Output the [X, Y] coordinate of the center of the cell containing the given text.  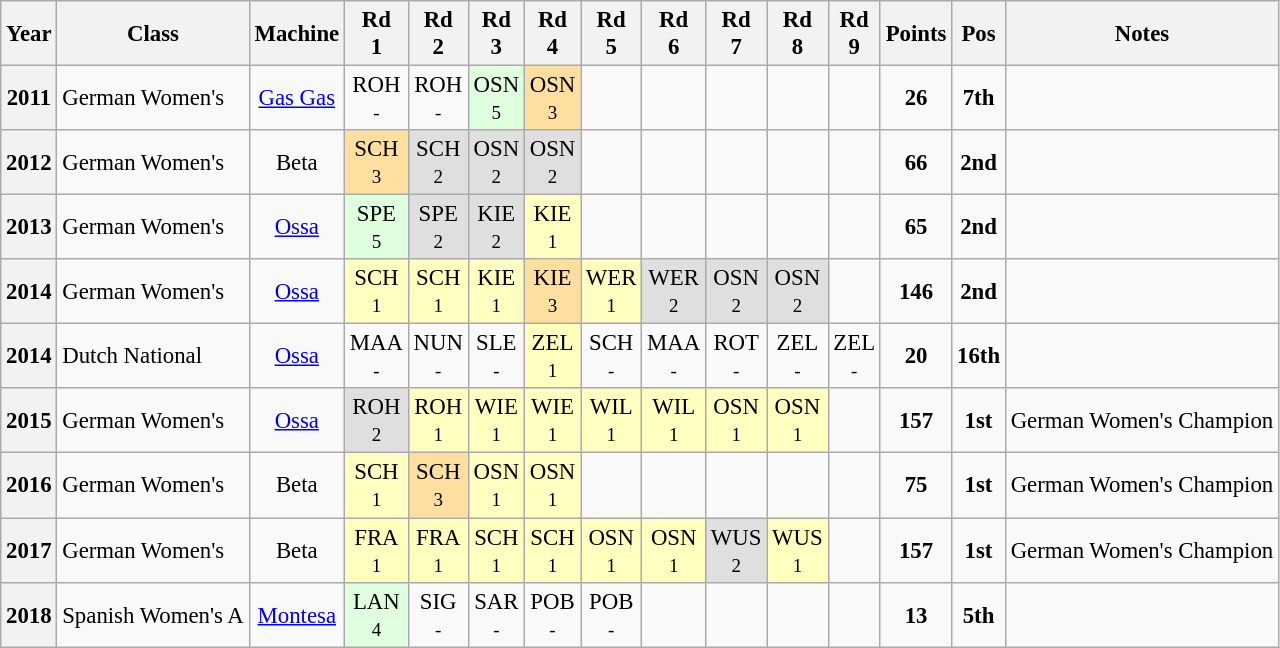
2011 [29, 98]
Rd6 [674, 34]
Rd3 [496, 34]
Gas Gas [296, 98]
65 [916, 228]
146 [916, 292]
SAR- [496, 614]
ZEL1 [552, 356]
OSN5 [496, 98]
Rd7 [736, 34]
5th [979, 614]
16th [979, 356]
Rd4 [552, 34]
2015 [29, 420]
20 [916, 356]
NUN- [438, 356]
Rd8 [798, 34]
2018 [29, 614]
ROT- [736, 356]
Rd9 [854, 34]
SCH2 [438, 162]
13 [916, 614]
26 [916, 98]
SPE2 [438, 228]
2016 [29, 486]
Machine [296, 34]
Spanish Women's A [153, 614]
75 [916, 486]
WUS2 [736, 550]
Dutch National [153, 356]
Class [153, 34]
WUS1 [798, 550]
KIE3 [552, 292]
KIE2 [496, 228]
Notes [1142, 34]
LAN4 [376, 614]
WER2 [674, 292]
ROH2 [376, 420]
ROH1 [438, 420]
Rd5 [612, 34]
66 [916, 162]
SLE- [496, 356]
Year [29, 34]
Rd1 [376, 34]
7th [979, 98]
2013 [29, 228]
2012 [29, 162]
SCH- [612, 356]
WER1 [612, 292]
SIG- [438, 614]
2017 [29, 550]
OSN3 [552, 98]
Pos [979, 34]
Rd2 [438, 34]
Points [916, 34]
Montesa [296, 614]
SPE5 [376, 228]
